Capture the cell that displays the provided text and extract its [X, Y] central coordinate. 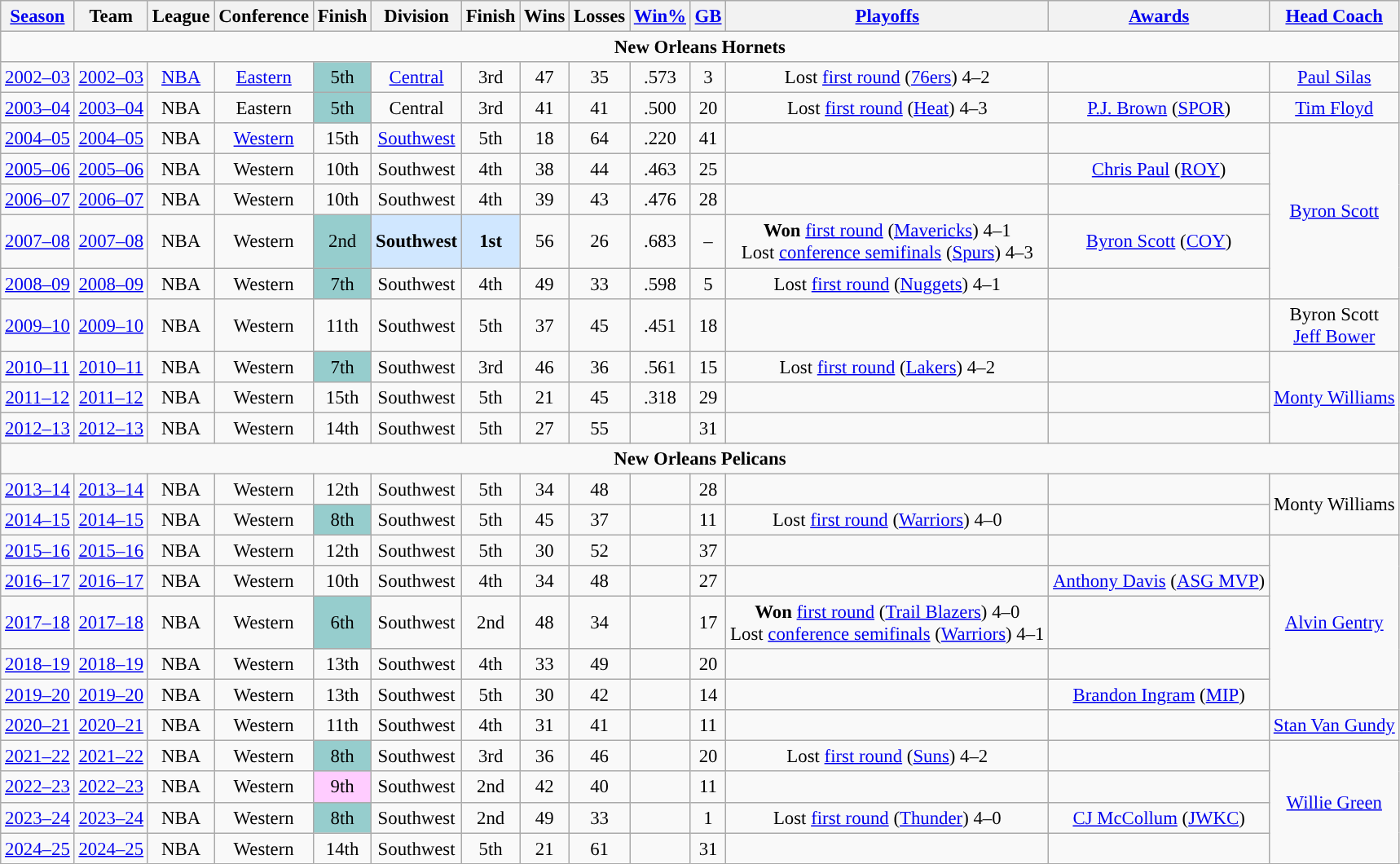
.318 [660, 397]
League [181, 16]
14 [708, 695]
Lost first round (Lakers) 4–2 [887, 367]
Byron Scott [1334, 210]
.500 [660, 108]
.220 [660, 139]
29 [708, 397]
Conference [264, 16]
New Orleans Hornets [700, 47]
52 [600, 550]
61 [600, 849]
Division [417, 16]
Won first round (Trail Blazers) 4–0Lost conference semifinals (Warriors) 4–1 [887, 623]
43 [600, 200]
56 [544, 241]
35 [600, 77]
Byron Scott (COY) [1159, 241]
Awards [1159, 16]
Byron ScottJeff Bower [1334, 324]
.463 [660, 170]
.598 [660, 284]
9th [342, 787]
3 [708, 77]
CJ McCollum (JWKC) [1159, 818]
25 [708, 170]
Won first round (Mavericks) 4–1 Lost conference semifinals (Spurs) 4–3 [887, 241]
Lost first round (Thunder) 4–0 [887, 818]
Chris Paul (ROY) [1159, 170]
6th [342, 623]
Win% [660, 16]
.476 [660, 200]
Lost first round (Suns) 4–2 [887, 756]
Willie Green [1334, 802]
Anthony Davis (ASG MVP) [1159, 581]
Playoffs [887, 16]
15 [708, 367]
– [708, 241]
64 [600, 139]
40 [600, 787]
Lost first round (Nuggets) 4–1 [887, 284]
GB [708, 16]
.683 [660, 241]
Lost first round (Warriors) 4–0 [887, 520]
Head Coach [1334, 16]
38 [544, 170]
Season [37, 16]
1st [491, 241]
44 [600, 170]
47 [544, 77]
P.J. Brown (SPOR) [1159, 108]
17 [708, 623]
Stan Van Gundy [1334, 725]
5 [708, 284]
Paul Silas [1334, 77]
Team [111, 16]
Lost first round (Heat) 4–3 [887, 108]
26 [600, 241]
Wins [544, 16]
Brandon Ingram (MIP) [1159, 695]
.573 [660, 77]
Losses [600, 16]
.561 [660, 367]
New Orleans Pelicans [700, 459]
Lost first round (76ers) 4–2 [887, 77]
Alvin Gentry [1334, 623]
1 [708, 818]
Tim Floyd [1334, 108]
55 [600, 428]
39 [544, 200]
.451 [660, 324]
